Determine the (X, Y) coordinate at the center of the cell enclosing the given text.  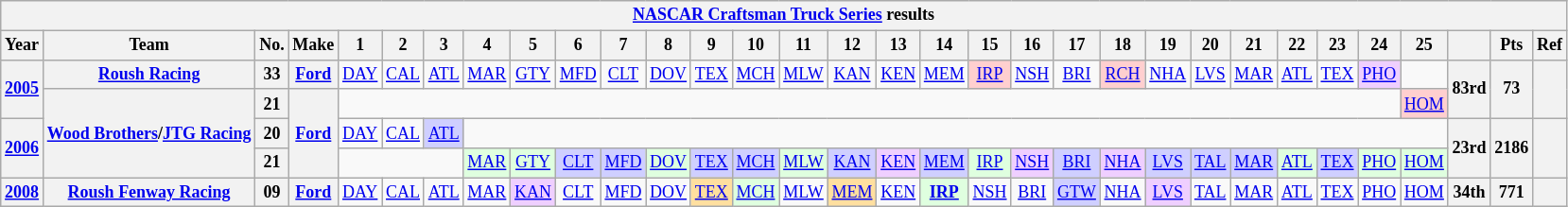
1 (360, 45)
15 (989, 45)
2008 (23, 193)
NASCAR Craftsman Truck Series results (783, 15)
GTW (1077, 193)
771 (1511, 193)
17 (1077, 45)
73 (1511, 89)
34th (1470, 193)
Make (314, 45)
18 (1123, 45)
10 (756, 45)
2 (403, 45)
7 (623, 45)
No. (272, 45)
33 (272, 74)
Ref (1550, 45)
2006 (23, 147)
RCH (1123, 74)
2005 (23, 89)
8 (669, 45)
24 (1379, 45)
16 (1033, 45)
Year (23, 45)
13 (898, 45)
Roush Racing (148, 74)
Team (148, 45)
2186 (1511, 147)
23 (1337, 45)
83rd (1470, 89)
19 (1168, 45)
09 (272, 193)
12 (852, 45)
11 (804, 45)
6 (578, 45)
5 (533, 45)
9 (711, 45)
25 (1424, 45)
3 (444, 45)
22 (1297, 45)
Roush Fenway Racing (148, 193)
Pts (1511, 45)
Wood Brothers/JTG Racing (148, 133)
4 (487, 45)
23rd (1470, 147)
14 (944, 45)
